Return the [x, y] coordinate for the center point of the cell that contains the specified text.  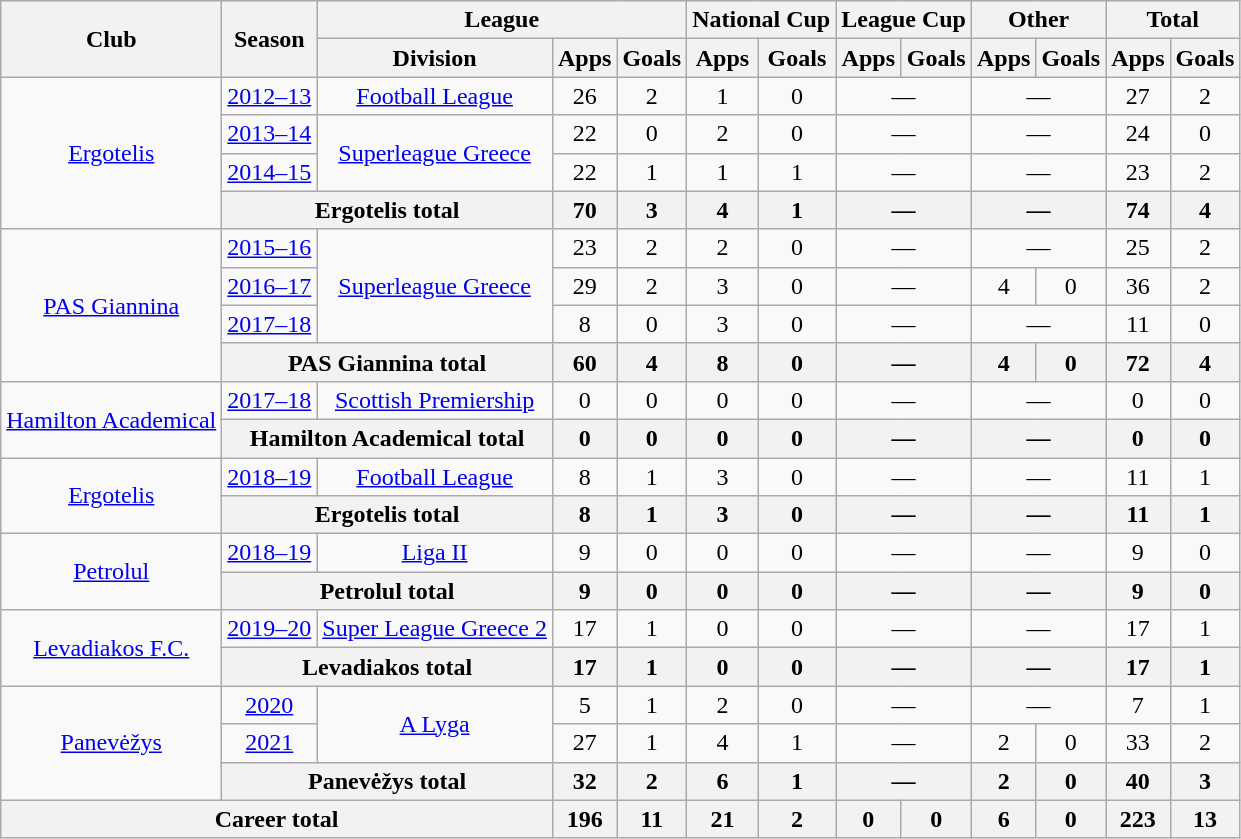
Division [435, 58]
33 [1138, 743]
2020 [270, 705]
National Cup [762, 20]
2016–17 [270, 286]
Hamilton Academical [112, 419]
7 [1138, 705]
13 [1205, 819]
Panevėžys total [388, 781]
Other [1038, 20]
60 [584, 362]
2014–15 [270, 172]
25 [1138, 248]
Petrolul total [388, 591]
League [502, 20]
70 [584, 210]
2015–16 [270, 248]
21 [723, 819]
PAS Giannina [112, 305]
Career total [277, 819]
2021 [270, 743]
Hamilton Academical total [388, 438]
24 [1138, 134]
Season [270, 39]
Panevėžys [112, 743]
Scottish Premiership [435, 400]
Total [1173, 20]
2019–20 [270, 629]
Club [112, 39]
Levadiakos total [388, 667]
72 [1138, 362]
32 [584, 781]
2012–13 [270, 96]
Liga II [435, 553]
26 [584, 96]
PAS Giannina total [388, 362]
A Lyga [435, 724]
36 [1138, 286]
223 [1138, 819]
74 [1138, 210]
Levadiakos F.C. [112, 648]
2013–14 [270, 134]
Petrolul [112, 572]
29 [584, 286]
League Cup [904, 20]
40 [1138, 781]
Super League Greece 2 [435, 629]
5 [584, 705]
196 [584, 819]
